Scan for the cell matching the given text and deliver its [X, Y] coordinate at center. 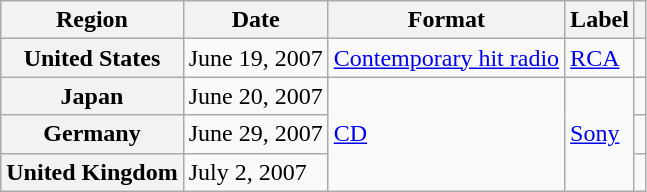
United States [92, 58]
July 2, 2007 [256, 172]
June 29, 2007 [256, 134]
RCA [600, 58]
Japan [92, 96]
Label [600, 20]
Germany [92, 134]
Format [446, 20]
Region [92, 20]
CD [446, 134]
June 19, 2007 [256, 58]
Date [256, 20]
Contemporary hit radio [446, 58]
June 20, 2007 [256, 96]
Sony [600, 134]
United Kingdom [92, 172]
